Find where the given text appears and provide that cell's center as (x, y) coordinate. 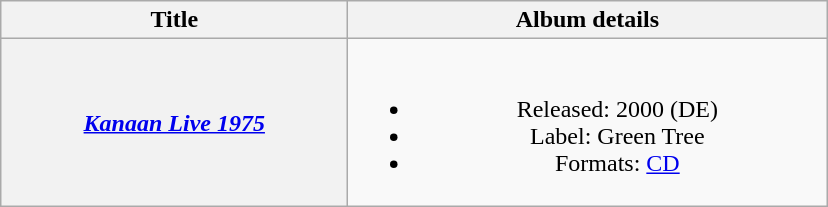
Kanaan Live 1975 (174, 122)
Title (174, 20)
Album details (588, 20)
Released: 2000 (DE)Label: Green TreeFormats: CD (588, 122)
